Extract the [X, Y] coordinate from the center of the cell holding the provided text.  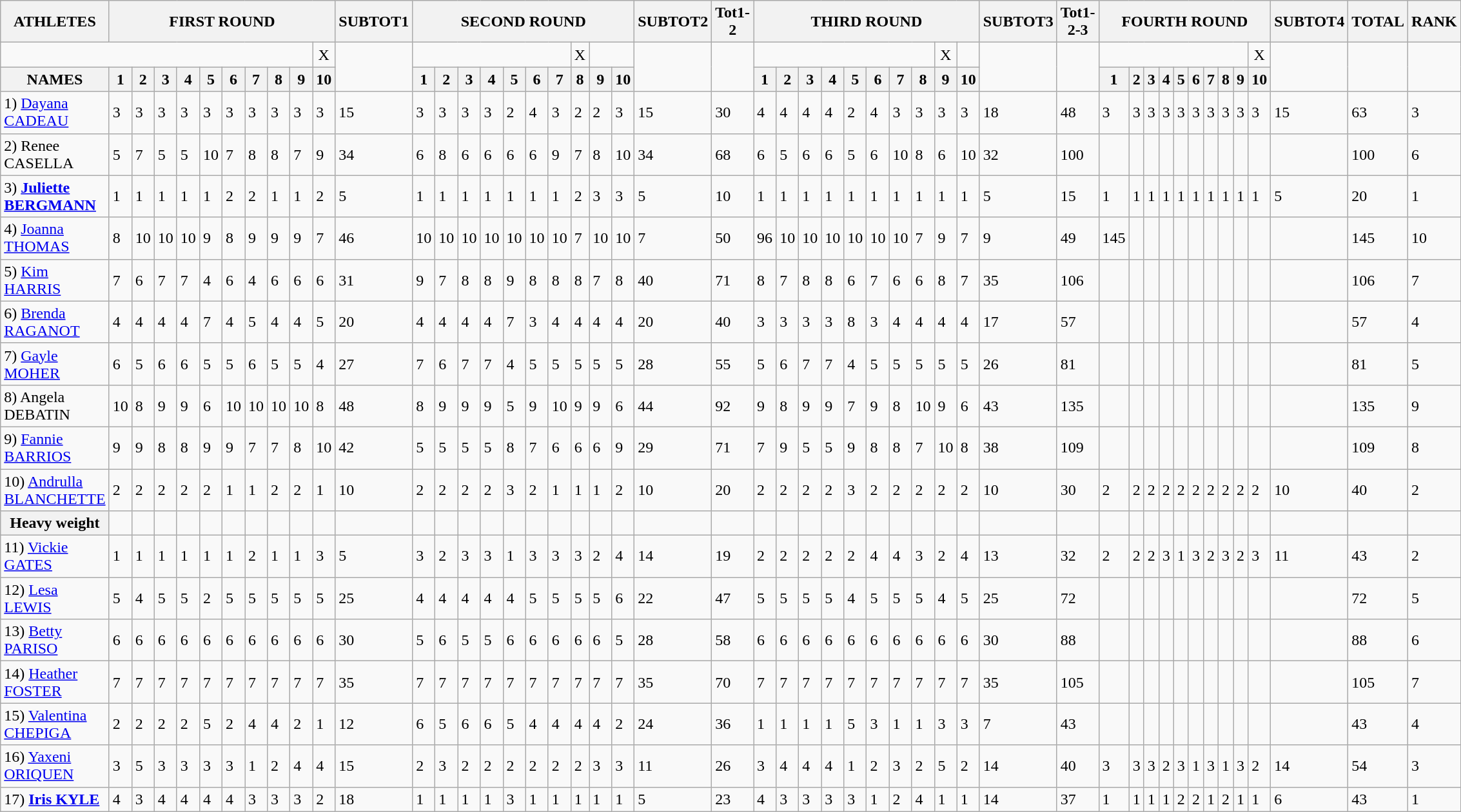
24 [673, 724]
50 [732, 238]
FIRST ROUND [222, 22]
37 [1078, 799]
Heavy weight [55, 523]
17 [1018, 322]
8) Angela DEBATIN [55, 406]
FOURTH ROUND [1185, 22]
THIRD ROUND [867, 22]
44 [673, 406]
58 [732, 641]
96 [765, 238]
SECOND ROUND [524, 22]
14) Heather FOSTER [55, 682]
9) Fannie BARRIOS [55, 447]
70 [732, 682]
6) Brenda RAGANOT [55, 322]
NAMES [55, 79]
12) Lesa LEWIS [55, 598]
11) Vickie GATES [55, 557]
36 [732, 724]
SUBTOT1 [374, 22]
15) Valentina CHEPIGA [55, 724]
42 [374, 447]
3) Juliette BERGMANN [55, 196]
19 [732, 557]
13 [1018, 557]
ATHLETES [55, 22]
Tot1-2-3 [1078, 22]
23 [732, 799]
68 [732, 155]
7) Gayle MOHER [55, 363]
1) Dayana CADEAU [55, 112]
12 [374, 724]
92 [732, 406]
4) Joanna THOMAS [55, 238]
2) Renee CASELLA [55, 155]
Tot1-2 [732, 22]
5) Kim HARRIS [55, 280]
47 [732, 598]
17) Iris KYLE [55, 799]
31 [374, 280]
22 [673, 598]
27 [374, 363]
13) Betty PARISO [55, 641]
RANK [1435, 22]
10) Andrulla BLANCHETTE [55, 490]
29 [673, 447]
38 [1018, 447]
SUBTOT4 [1309, 22]
16) Yaxeni ORIQUEN [55, 766]
55 [732, 363]
63 [1378, 112]
46 [374, 238]
54 [1378, 766]
49 [1078, 238]
SUBTOT2 [673, 22]
SUBTOT3 [1018, 22]
TOTAL [1378, 22]
